Identify which cell holds the provided text, then report its [X, Y] central coordinate. 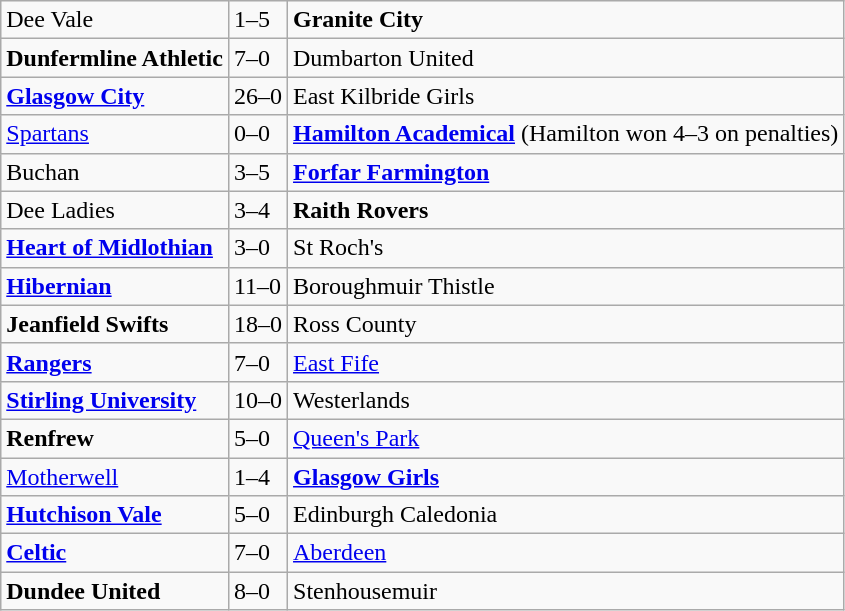
Boroughmuir Thistle [566, 286]
East Kilbride Girls [566, 96]
St Roch's [566, 248]
Dundee United [115, 591]
3–4 [258, 210]
Glasgow City [115, 96]
10–0 [258, 400]
Stenhousemuir [566, 591]
Raith Rovers [566, 210]
Westerlands [566, 400]
Glasgow Girls [566, 477]
Dee Ladies [115, 210]
26–0 [258, 96]
Dunfermline Athletic [115, 58]
Buchan [115, 172]
Edinburgh Caledonia [566, 515]
Stirling University [115, 400]
3–5 [258, 172]
1–5 [258, 20]
Jeanfield Swifts [115, 324]
Motherwell [115, 477]
Aberdeen [566, 553]
Rangers [115, 362]
Dumbarton United [566, 58]
Hibernian [115, 286]
Granite City [566, 20]
8–0 [258, 591]
Heart of Midlothian [115, 248]
Hutchison Vale [115, 515]
Celtic [115, 553]
0–0 [258, 134]
Forfar Farmington [566, 172]
Hamilton Academical (Hamilton won 4–3 on penalties) [566, 134]
East Fife [566, 362]
3–0 [258, 248]
18–0 [258, 324]
Ross County [566, 324]
Queen's Park [566, 438]
1–4 [258, 477]
11–0 [258, 286]
Spartans [115, 134]
Renfrew [115, 438]
Dee Vale [115, 20]
